Provide the [X, Y] coordinate of the cell's center where the given text is located.  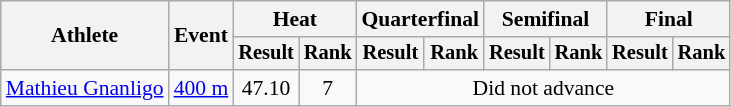
7 [328, 88]
Mathieu Gnanligo [85, 88]
Did not advance [543, 88]
Heat [294, 19]
400 m [202, 88]
47.10 [266, 88]
Athlete [85, 36]
Final [668, 19]
Event [202, 36]
Quarterfinal [420, 19]
Semifinal [546, 19]
